Pinpoint the cell where the given text exists, returning its (X, Y) midpoint coordinate. 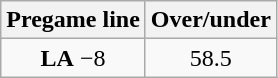
LA −8 (74, 58)
58.5 (210, 58)
Over/under (210, 20)
Pregame line (74, 20)
